Extract the (x, y) coordinate from the center of the cell holding the provided text.  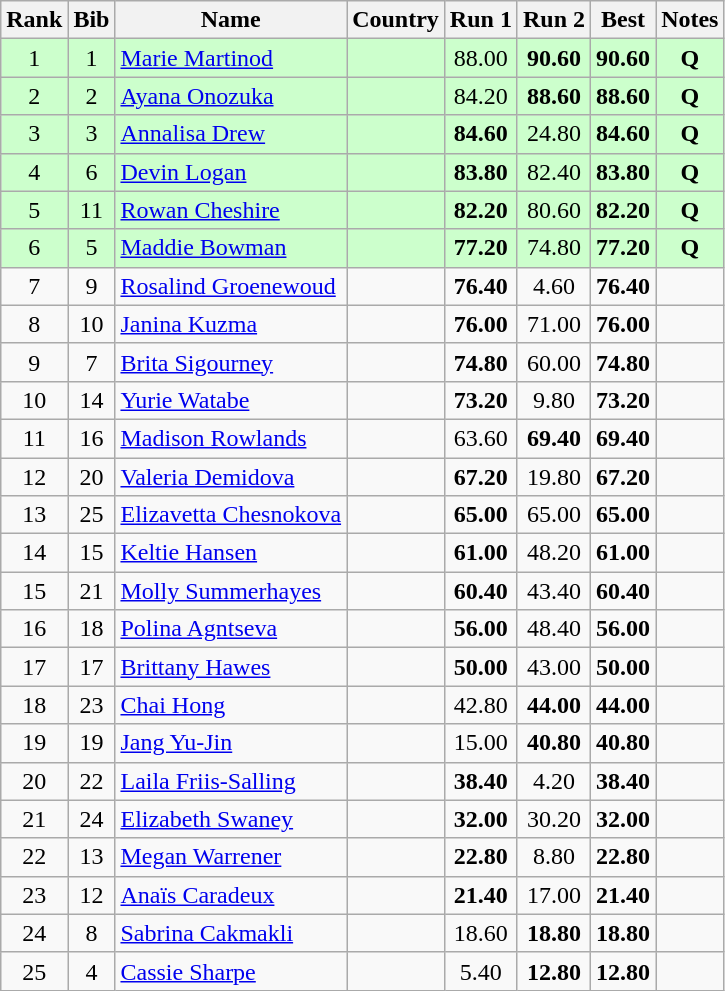
42.80 (480, 705)
80.60 (554, 210)
48.40 (554, 629)
Rosalind Groenewoud (231, 286)
19.80 (554, 477)
Maddie Bowman (231, 248)
Country (396, 20)
5.40 (480, 971)
88.00 (480, 58)
Best (624, 20)
30.20 (554, 819)
Ayana Onozuka (231, 96)
Marie Martinod (231, 58)
Megan Warrener (231, 857)
Annalisa Drew (231, 134)
18.60 (480, 933)
Elizabeth Swaney (231, 819)
Molly Summerhayes (231, 591)
17.00 (554, 895)
Devin Logan (231, 172)
Rank (34, 20)
60.00 (554, 362)
Laila Friis-Salling (231, 781)
8.80 (554, 857)
Keltie Hansen (231, 553)
Yurie Watabe (231, 400)
4.20 (554, 781)
Rowan Cheshire (231, 210)
Jang Yu-Jin (231, 743)
Cassie Sharpe (231, 971)
Chai Hong (231, 705)
63.60 (480, 438)
Madison Rowlands (231, 438)
4.60 (554, 286)
15.00 (480, 743)
9.80 (554, 400)
43.40 (554, 591)
71.00 (554, 324)
Brita Sigourney (231, 362)
Name (231, 20)
82.40 (554, 172)
Janina Kuzma (231, 324)
Brittany Hawes (231, 667)
Bib (92, 20)
84.20 (480, 96)
Notes (690, 20)
Elizavetta Chesnokova (231, 515)
Valeria Demidova (231, 477)
Sabrina Cakmakli (231, 933)
43.00 (554, 667)
24.80 (554, 134)
Run 1 (480, 20)
Run 2 (554, 20)
Polina Agntseva (231, 629)
Anaïs Caradeux (231, 895)
48.20 (554, 553)
